Extract the (x, y) coordinate from the center of the cell holding the provided text.  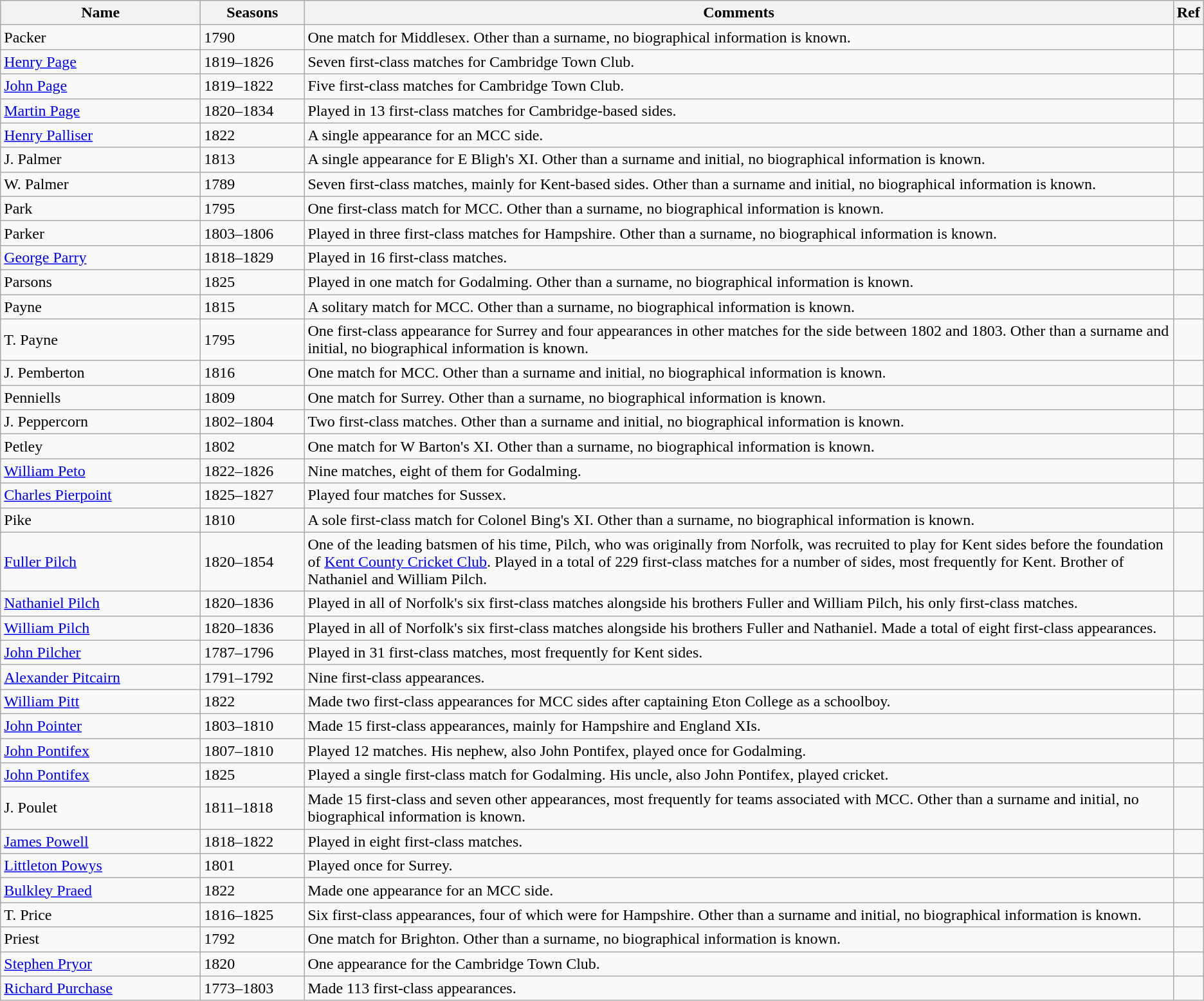
George Parry (100, 257)
Ref (1189, 13)
A sole first-class match for Colonel Bing's XI. Other than a surname, no biographical information is known. (738, 520)
Played 12 matches. His nephew, also John Pontifex, played once for Godalming. (738, 751)
1811–1818 (252, 808)
One match for Surrey. Other than a surname, no biographical information is known. (738, 398)
Played in one match for Godalming. Other than a surname, no biographical information is known. (738, 282)
1791–1792 (252, 677)
One first-class match for MCC. Other than a surname, no biographical information is known. (738, 208)
Nathaniel Pilch (100, 603)
1816–1825 (252, 915)
1820–1854 (252, 562)
A solitary match for MCC. Other than a surname, no biographical information is known. (738, 307)
Five first-class matches for Cambridge Town Club. (738, 86)
J. Palmer (100, 160)
A single appearance for an MCC side. (738, 135)
Petley (100, 446)
Played once for Surrey. (738, 866)
John Page (100, 86)
Martin Page (100, 111)
Penniells (100, 398)
1790 (252, 37)
Seven first-class matches, mainly for Kent-based sides. Other than a surname and initial, no biographical information is known. (738, 184)
Played in all of Norfolk's six first-class matches alongside his brothers Fuller and Nathaniel. Made a total of eight first-class appearances. (738, 628)
1815 (252, 307)
Made two first-class appearances for MCC sides after captaining Eton College as a schoolboy. (738, 701)
1820 (252, 964)
William Pitt (100, 701)
Made 113 first-class appearances. (738, 988)
1807–1810 (252, 751)
1787–1796 (252, 652)
Seven first-class matches for Cambridge Town Club. (738, 62)
One match for Brighton. Other than a surname, no biographical information is known. (738, 939)
Park (100, 208)
Littleton Powys (100, 866)
A single appearance for E Bligh's XI. Other than a surname and initial, no biographical information is known. (738, 160)
One match for W Barton's XI. Other than a surname, no biographical information is known. (738, 446)
William Peto (100, 471)
Packer (100, 37)
John Pointer (100, 726)
T. Payne (100, 340)
J. Peppercorn (100, 422)
Henry Palliser (100, 135)
1825–1827 (252, 495)
Played in eight first-class matches. (738, 841)
Richard Purchase (100, 988)
Played in three first-class matches for Hampshire. Other than a surname, no biographical information is known. (738, 233)
W. Palmer (100, 184)
1792 (252, 939)
1773–1803 (252, 988)
One appearance for the Cambridge Town Club. (738, 964)
1820–1834 (252, 111)
Name (100, 13)
Made one appearance for an MCC side. (738, 890)
One match for Middlesex. Other than a surname, no biographical information is known. (738, 37)
1809 (252, 398)
Alexander Pitcairn (100, 677)
1810 (252, 520)
1813 (252, 160)
T. Price (100, 915)
1818–1829 (252, 257)
Stephen Pryor (100, 964)
Nine matches, eight of them for Godalming. (738, 471)
1819–1822 (252, 86)
1802–1804 (252, 422)
Priest (100, 939)
Fuller Pilch (100, 562)
J. Pemberton (100, 373)
Nine first-class appearances. (738, 677)
Played in 13 first-class matches for Cambridge-based sides. (738, 111)
Played in 16 first-class matches. (738, 257)
Payne (100, 307)
Seasons (252, 13)
J. Poulet (100, 808)
Six first-class appearances, four of which were for Hampshire. Other than a surname and initial, no biographical information is known. (738, 915)
Bulkley Praed (100, 890)
William Pilch (100, 628)
Parker (100, 233)
Charles Pierpoint (100, 495)
Comments (738, 13)
John Pilcher (100, 652)
One match for MCC. Other than a surname and initial, no biographical information is known. (738, 373)
1822–1826 (252, 471)
Played four matches for Sussex. (738, 495)
James Powell (100, 841)
1803–1806 (252, 233)
1801 (252, 866)
1819–1826 (252, 62)
Made 15 first-class appearances, mainly for Hampshire and England XIs. (738, 726)
Pike (100, 520)
1789 (252, 184)
Played in all of Norfolk's six first-class matches alongside his brothers Fuller and William Pilch, his only first-class matches. (738, 603)
1816 (252, 373)
Parsons (100, 282)
1803–1810 (252, 726)
1802 (252, 446)
Two first-class matches. Other than a surname and initial, no biographical information is known. (738, 422)
Played a single first-class match for Godalming. His uncle, also John Pontifex, played cricket. (738, 775)
Henry Page (100, 62)
1818–1822 (252, 841)
Played in 31 first-class matches, most frequently for Kent sides. (738, 652)
